Extract the (X, Y) coordinate from the center of the cell holding the provided text.  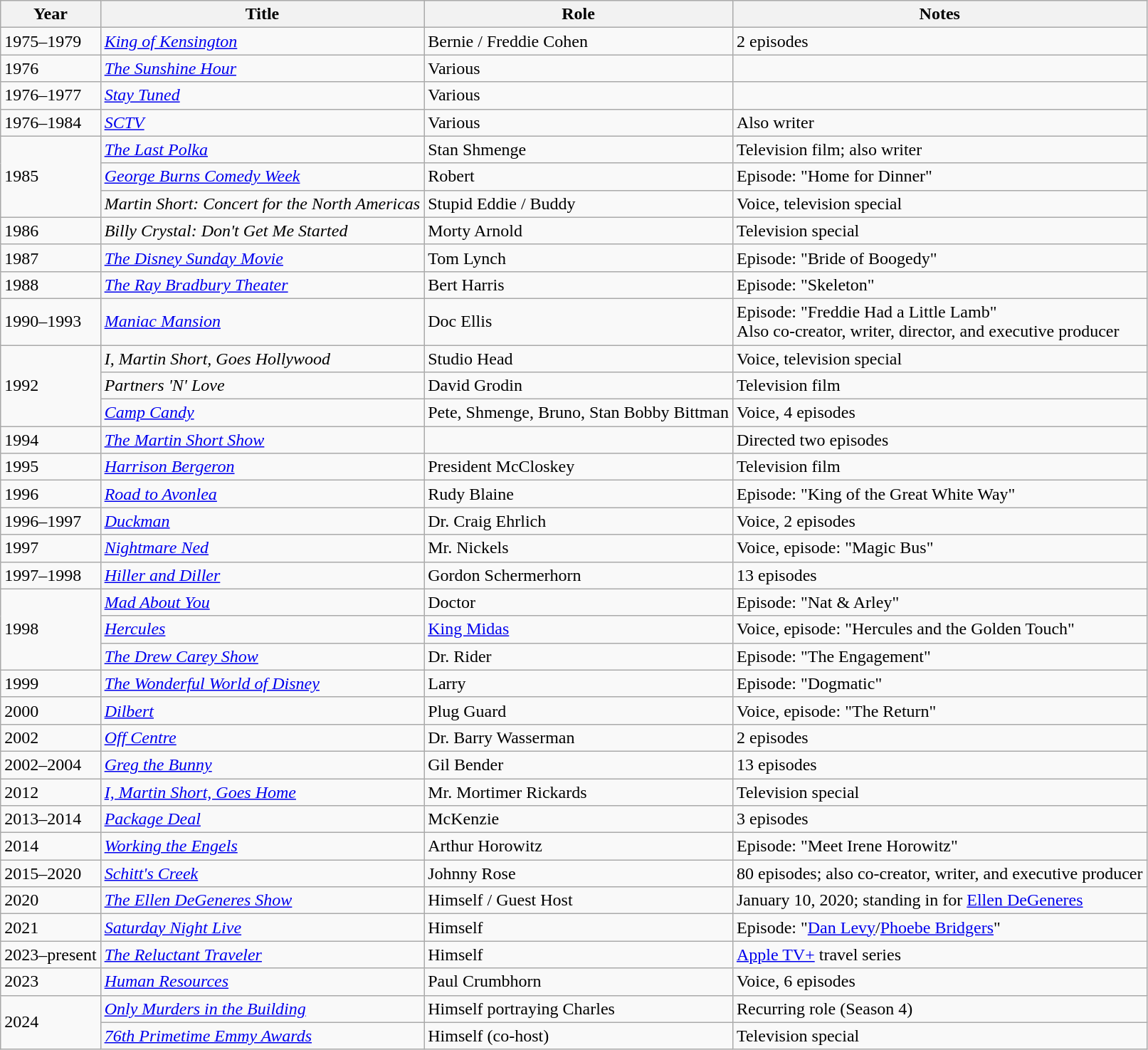
Off Centre (262, 737)
1990–1993 (51, 322)
Camp Candy (262, 413)
2014 (51, 846)
King Midas (579, 629)
Stay Tuned (262, 95)
Voice, episode: "Magic Bus" (939, 548)
Doc Ellis (579, 322)
George Burns Comedy Week (262, 177)
Voice, episode: "Hercules and the Golden Touch" (939, 629)
Himself (co-host) (579, 1036)
Robert (579, 177)
I, Martin Short, Goes Home (262, 792)
Apple TV+ travel series (939, 955)
Larry (579, 683)
Doctor (579, 602)
Hercules (262, 629)
Gil Bender (579, 765)
1976–1977 (51, 95)
Mad About You (262, 602)
1986 (51, 231)
1994 (51, 440)
Dr. Rider (579, 656)
Saturday Night Live (262, 928)
The Disney Sunday Movie (262, 258)
1997 (51, 548)
Episode: "Freddie Had a Little Lamb"Also co-creator, writer, director, and executive producer (939, 322)
Episode: "Dogmatic" (939, 683)
Mr. Mortimer Rickards (579, 792)
Voice, episode: "The Return" (939, 710)
Mr. Nickels (579, 548)
2023–present (51, 955)
Recurring role (Season 4) (939, 1009)
1996 (51, 494)
Voice, 2 episodes (939, 521)
January 10, 2020; standing in for Ellen DeGeneres (939, 901)
Arthur Horowitz (579, 846)
Episode: "The Engagement" (939, 656)
Directed two episodes (939, 440)
Partners 'N' Love (262, 386)
Episode: "Bride of Boogedy" (939, 258)
Dilbert (262, 710)
Road to Avonlea (262, 494)
Also writer (939, 122)
Working the Engels (262, 846)
1976 (51, 68)
Role (579, 14)
Nightmare Ned (262, 548)
Stupid Eddie / Buddy (579, 204)
80 episodes; also co-creator, writer, and executive producer (939, 873)
Johnny Rose (579, 873)
The Martin Short Show (262, 440)
Paul Crumbhorn (579, 982)
David Grodin (579, 386)
Rudy Blaine (579, 494)
Morty Arnold (579, 231)
1985 (51, 177)
King of Kensington (262, 41)
Episode: "King of the Great White Way" (939, 494)
Greg the Bunny (262, 765)
1995 (51, 467)
2000 (51, 710)
Voice, 6 episodes (939, 982)
1998 (51, 629)
The Ray Bradbury Theater (262, 285)
Hiller and Diller (262, 575)
3 episodes (939, 819)
Episode: "Dan Levy/Phoebe Bridgers" (939, 928)
2020 (51, 901)
1999 (51, 683)
1997–1998 (51, 575)
2021 (51, 928)
1976–1984 (51, 122)
Himself / Guest Host (579, 901)
Studio Head (579, 358)
2012 (51, 792)
Voice, 4 episodes (939, 413)
The Ellen DeGeneres Show (262, 901)
Episode: "Nat & Arley" (939, 602)
Bernie / Freddie Cohen (579, 41)
76th Primetime Emmy Awards (262, 1036)
1996–1997 (51, 521)
Episode: "Skeleton" (939, 285)
Year (51, 14)
1987 (51, 258)
Episode: "Meet Irene Horowitz" (939, 846)
Package Deal (262, 819)
The Wonderful World of Disney (262, 683)
Gordon Schermerhorn (579, 575)
Episode: "Home for Dinner" (939, 177)
Title (262, 14)
Maniac Mansion (262, 322)
Notes (939, 14)
Billy Crystal: Don't Get Me Started (262, 231)
2002–2004 (51, 765)
Human Resources (262, 982)
Bert Harris (579, 285)
Pete, Shmenge, Bruno, Stan Bobby Bittman (579, 413)
Martin Short: Concert for the North Americas (262, 204)
2013–2014 (51, 819)
2015–2020 (51, 873)
Television film; also writer (939, 149)
Dr. Craig Ehrlich (579, 521)
1988 (51, 285)
Duckman (262, 521)
Himself portraying Charles (579, 1009)
The Last Polka (262, 149)
Dr. Barry Wasserman (579, 737)
Tom Lynch (579, 258)
The Drew Carey Show (262, 656)
1975–1979 (51, 41)
The Sunshine Hour (262, 68)
Schitt's Creek (262, 873)
2024 (51, 1022)
Stan Shmenge (579, 149)
President McCloskey (579, 467)
2002 (51, 737)
SCTV (262, 122)
Harrison Bergeron (262, 467)
1992 (51, 385)
Plug Guard (579, 710)
2023 (51, 982)
I, Martin Short, Goes Hollywood (262, 358)
Only Murders in the Building (262, 1009)
McKenzie (579, 819)
The Reluctant Traveler (262, 955)
